Scan for the cell matching the given text and deliver its [X, Y] coordinate at center. 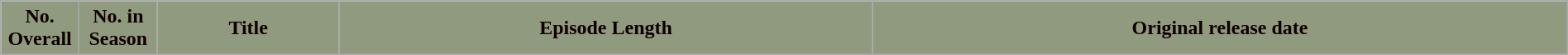
Episode Length [605, 28]
No. in Season [117, 28]
Title [248, 28]
Original release date [1220, 28]
No. Overall [40, 28]
